Detect which cell encompasses the target text, then output its (x, y) center coordinate. 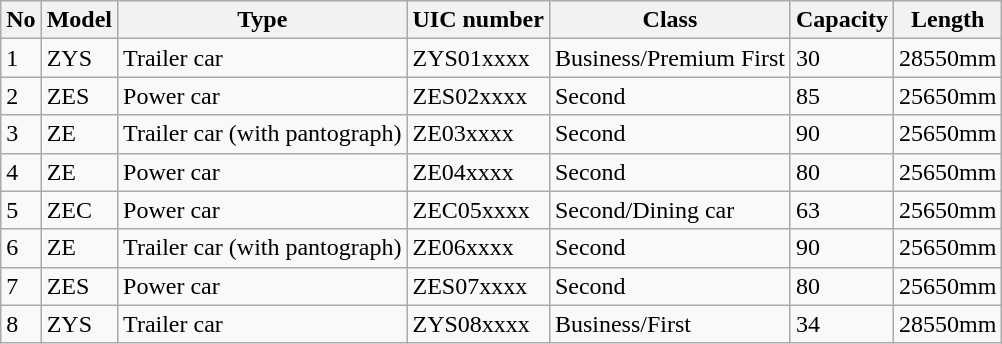
ZEC05xxxx (478, 210)
UIC number (478, 20)
1 (21, 58)
2 (21, 96)
ZE04xxxx (478, 172)
ZES07xxxx (478, 286)
3 (21, 134)
8 (21, 324)
ZYS08xxxx (478, 324)
Model (79, 20)
63 (842, 210)
ZE03xxxx (478, 134)
4 (21, 172)
Capacity (842, 20)
Length (948, 20)
85 (842, 96)
No (21, 20)
ZEC (79, 210)
7 (21, 286)
Class (670, 20)
5 (21, 210)
Second/Dining car (670, 210)
ZE06xxxx (478, 248)
Type (262, 20)
6 (21, 248)
ZES02xxxx (478, 96)
Business/First (670, 324)
34 (842, 324)
ZYS01xxxx (478, 58)
30 (842, 58)
Business/Premium First (670, 58)
